Capture the cell that displays the provided text and extract its (x, y) central coordinate. 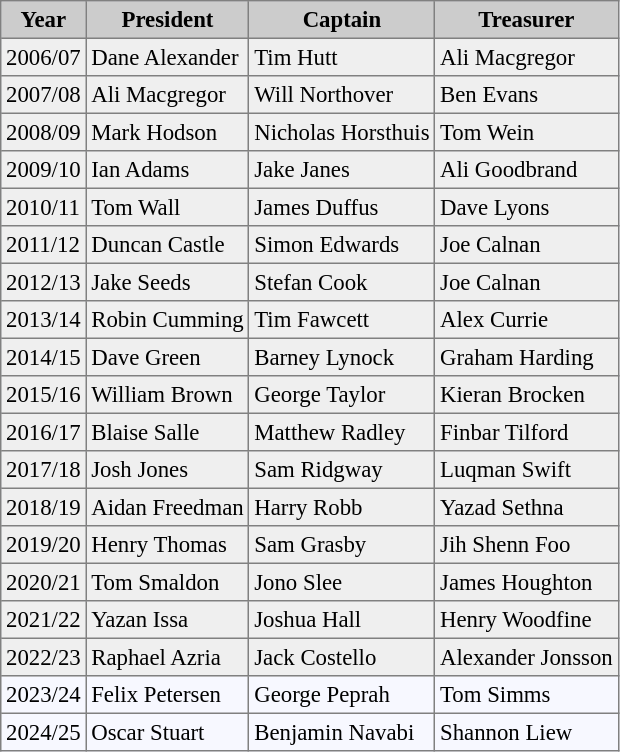
Josh Jones (168, 470)
2017/18 (44, 470)
Finbar Tilford (526, 432)
2009/10 (44, 170)
Blaise Salle (168, 432)
2016/17 (44, 432)
Alex Currie (526, 320)
2021/22 (44, 620)
Ali Goodbrand (526, 170)
President (168, 20)
Duncan Castle (168, 245)
2024/25 (44, 732)
Year (44, 20)
Tim Hutt (342, 57)
George Peprah (342, 695)
Matthew Radley (342, 432)
Captain (342, 20)
Mark Hodson (168, 132)
Dane Alexander (168, 57)
Raphael Azria (168, 657)
Henry Thomas (168, 545)
George Taylor (342, 395)
Tom Simms (526, 695)
2006/07 (44, 57)
Aidan Freedman (168, 507)
Harry Robb (342, 507)
2020/21 (44, 582)
Yazad Sethna (526, 507)
Barney Lynock (342, 357)
Nicholas Horsthuis (342, 132)
2011/12 (44, 245)
Joshua Hall (342, 620)
2022/23 (44, 657)
Yazan Issa (168, 620)
2015/16 (44, 395)
2014/15 (44, 357)
2018/19 (44, 507)
Tom Smaldon (168, 582)
Benjamin Navabi (342, 732)
James Houghton (526, 582)
Alexander Jonsson (526, 657)
2023/24 (44, 695)
Luqman Swift (526, 470)
2019/20 (44, 545)
Tom Wall (168, 207)
Will Northover (342, 95)
2012/13 (44, 282)
Graham Harding (526, 357)
Jack Costello (342, 657)
Henry Woodfine (526, 620)
Jono Slee (342, 582)
Treasurer (526, 20)
Ben Evans (526, 95)
2013/14 (44, 320)
James Duffus (342, 207)
2007/08 (44, 95)
Simon Edwards (342, 245)
Jake Seeds (168, 282)
2010/11 (44, 207)
Oscar Stuart (168, 732)
2008/09 (44, 132)
Robin Cumming (168, 320)
Kieran Brocken (526, 395)
Sam Grasby (342, 545)
Tim Fawcett (342, 320)
Jih Shenn Foo (526, 545)
Sam Ridgway (342, 470)
Ian Adams (168, 170)
Jake Janes (342, 170)
Stefan Cook (342, 282)
Felix Petersen (168, 695)
Dave Lyons (526, 207)
Shannon Liew (526, 732)
Tom Wein (526, 132)
Dave Green (168, 357)
William Brown (168, 395)
